Return (X, Y) of the center of cell containing provided text 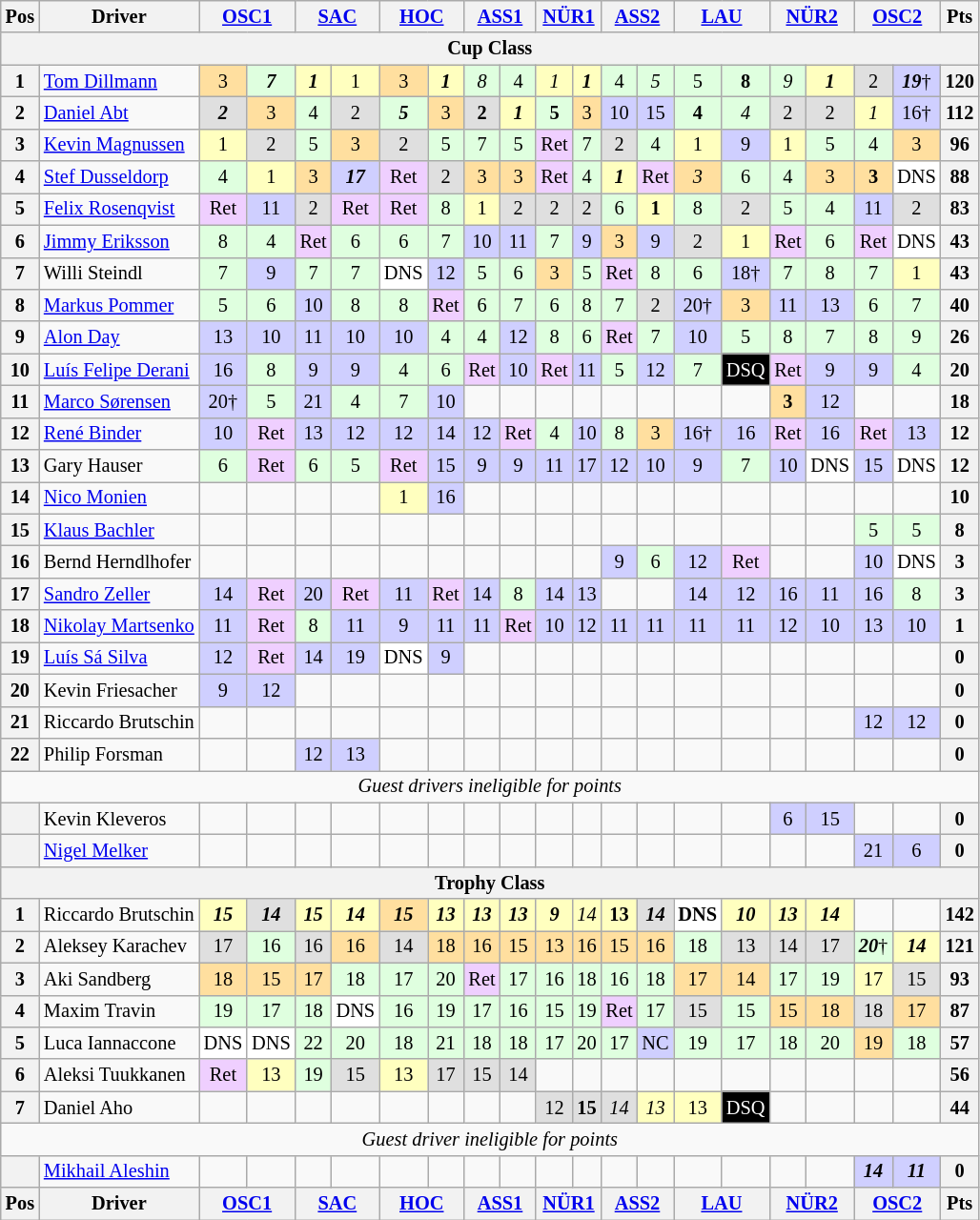
Markus Pommer (119, 305)
83 (960, 209)
Nikolay Martsenko (119, 626)
Daniel Abt (119, 112)
96 (960, 145)
Gary Hauser (119, 466)
Marco Sørensen (119, 401)
NC (656, 1043)
Willi Steindl (119, 274)
Mikhail Aleshin (119, 1171)
Nigel Melker (119, 850)
Aleksi Tuukkanen (119, 1075)
Luís Felipe Derani (119, 370)
121 (960, 946)
Kevin Friesacher (119, 690)
93 (960, 979)
Nico Monien (119, 498)
Sandro Zeller (119, 594)
26 (960, 337)
Kevin Kleveros (119, 819)
87 (960, 1011)
Tom Dillmann (119, 81)
Guest driver ineligible for points (490, 1139)
Daniel Aho (119, 1108)
Luca Iannaccone (119, 1043)
Philip Forsman (119, 754)
Maxim Travin (119, 1011)
120 (960, 81)
Guest drivers ineligible for points (490, 786)
Kevin Magnussen (119, 145)
Jimmy Eriksson (119, 241)
44 (960, 1108)
Aleksey Karachev (119, 946)
Luís Sá Silva (119, 658)
Cup Class (490, 49)
57 (960, 1043)
Alon Day (119, 337)
Bernd Herndlhofer (119, 561)
René Binder (119, 434)
Felix Rosenqvist (119, 209)
142 (960, 915)
Trophy Class (490, 883)
Stef Dusseldorp (119, 177)
19† (916, 81)
Klaus Bachler (119, 530)
112 (960, 112)
88 (960, 177)
40 (960, 305)
56 (960, 1075)
18† (745, 274)
Aki Sandberg (119, 979)
